Find where the given text appears and provide that cell's center as (x, y) coordinate. 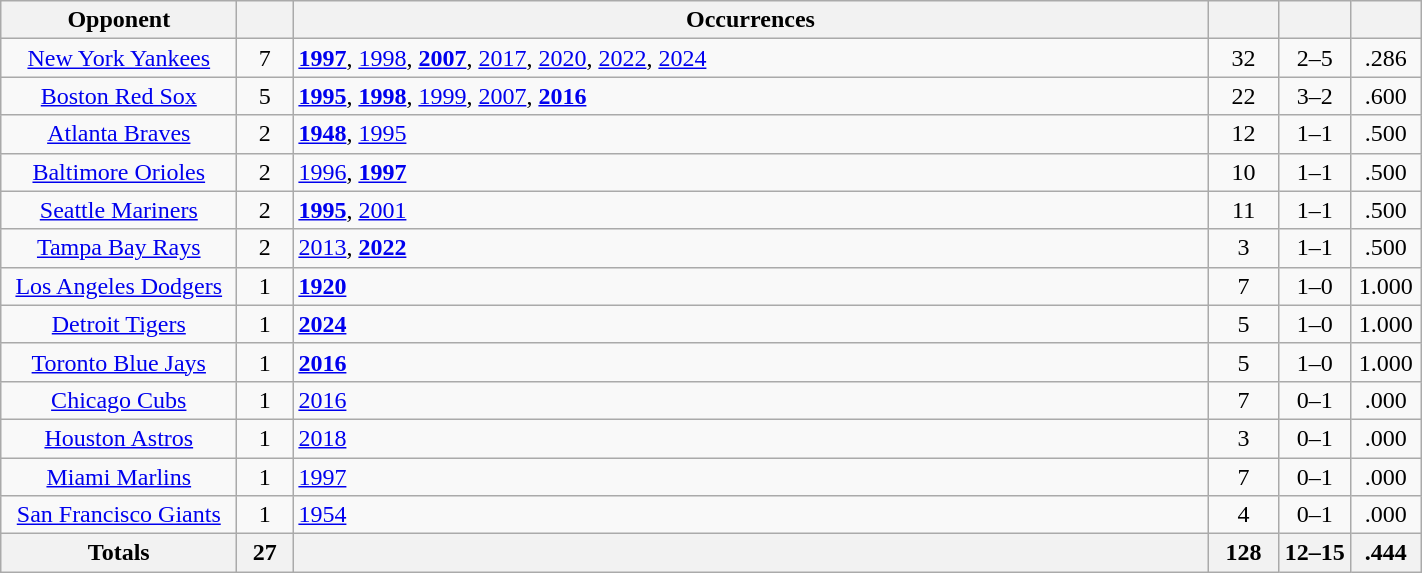
12–15 (1314, 553)
Baltimore Orioles (119, 172)
1996, 1997 (750, 172)
11 (1244, 210)
Totals (119, 553)
Chicago Cubs (119, 400)
Boston Red Sox (119, 96)
1997, 1998, 2007, 2017, 2020, 2022, 2024 (750, 58)
1997 (750, 477)
10 (1244, 172)
1995, 1998, 1999, 2007, 2016 (750, 96)
Houston Astros (119, 438)
2013, 2022 (750, 248)
12 (1244, 134)
San Francisco Giants (119, 515)
2–5 (1314, 58)
1995, 2001 (750, 210)
32 (1244, 58)
Detroit Tigers (119, 324)
22 (1244, 96)
Occurrences (750, 20)
128 (1244, 553)
Miami Marlins (119, 477)
2018 (750, 438)
Toronto Blue Jays (119, 362)
.286 (1386, 58)
.600 (1386, 96)
3–2 (1314, 96)
2024 (750, 324)
Opponent (119, 20)
Los Angeles Dodgers (119, 286)
4 (1244, 515)
Atlanta Braves (119, 134)
Tampa Bay Rays (119, 248)
Seattle Mariners (119, 210)
27 (265, 553)
1954 (750, 515)
1948, 1995 (750, 134)
1920 (750, 286)
New York Yankees (119, 58)
.444 (1386, 553)
